From the cell containing the given text, extract its center point as [x, y] coordinate. 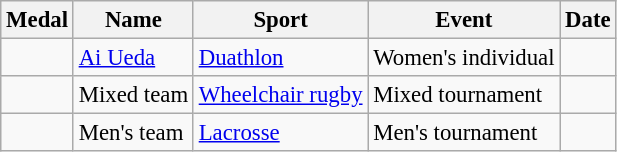
Lacrosse [280, 133]
Medal [38, 20]
Men's team [133, 133]
Mixed team [133, 95]
Event [464, 20]
Name [133, 20]
Men's tournament [464, 133]
Date [588, 20]
Wheelchair rugby [280, 95]
Sport [280, 20]
Duathlon [280, 58]
Ai Ueda [133, 58]
Mixed tournament [464, 95]
Women's individual [464, 58]
